Determine the [x, y] coordinate at the center of the cell enclosing the given text.  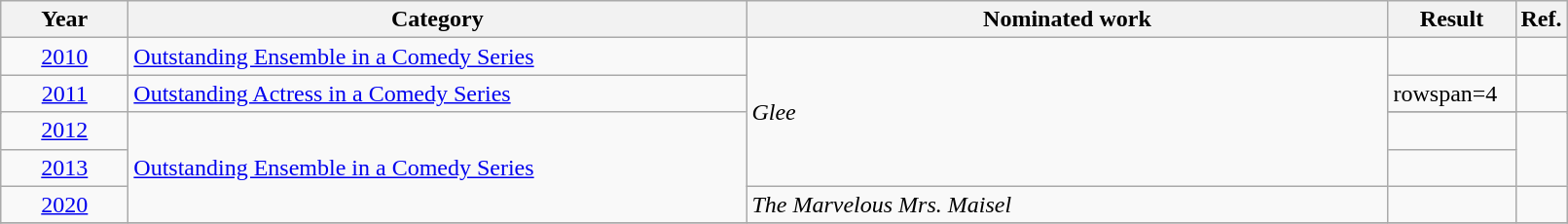
2013 [64, 168]
Year [64, 19]
Outstanding Actress in a Comedy Series [438, 93]
Category [438, 19]
Glee [1067, 112]
2010 [64, 56]
Ref. [1542, 19]
rowspan=4 [1452, 93]
The Marvelous Mrs. Maisel [1067, 205]
2012 [64, 131]
Nominated work [1067, 19]
Result [1452, 19]
2011 [64, 93]
2020 [64, 205]
